Scan for the cell matching the given text and deliver its [X, Y] coordinate at center. 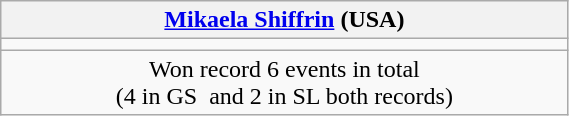
Won record 6 events in total(4 in GS and 2 in SL both records) [284, 82]
Mikaela Shiffrin (USA) [284, 20]
